Search for the cell housing the specified text and yield its (X, Y) center coordinate. 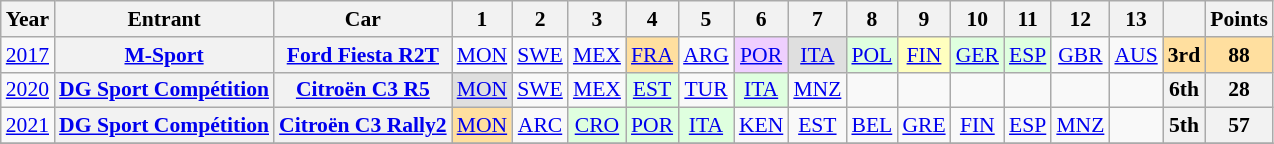
11 (1028, 19)
57 (1239, 126)
Citroën C3 R5 (363, 90)
88 (1239, 55)
10 (978, 19)
Year (28, 19)
6th (1184, 90)
BEL (872, 126)
TUR (706, 90)
ARG (706, 55)
2 (540, 19)
12 (1080, 19)
6 (761, 19)
28 (1239, 90)
CRO (597, 126)
KEN (761, 126)
2017 (28, 55)
FRA (652, 55)
AUS (1136, 55)
5th (1184, 126)
3rd (1184, 55)
2020 (28, 90)
POL (872, 55)
GER (978, 55)
2021 (28, 126)
13 (1136, 19)
Entrant (164, 19)
Ford Fiesta R2T (363, 55)
Points (1239, 19)
Car (363, 19)
8 (872, 19)
ARC (540, 126)
7 (817, 19)
4 (652, 19)
GBR (1080, 55)
1 (482, 19)
9 (924, 19)
M-Sport (164, 55)
GRE (924, 126)
Citroën C3 Rally2 (363, 126)
3 (597, 19)
5 (706, 19)
